Identify which cell holds the provided text, then report its (X, Y) central coordinate. 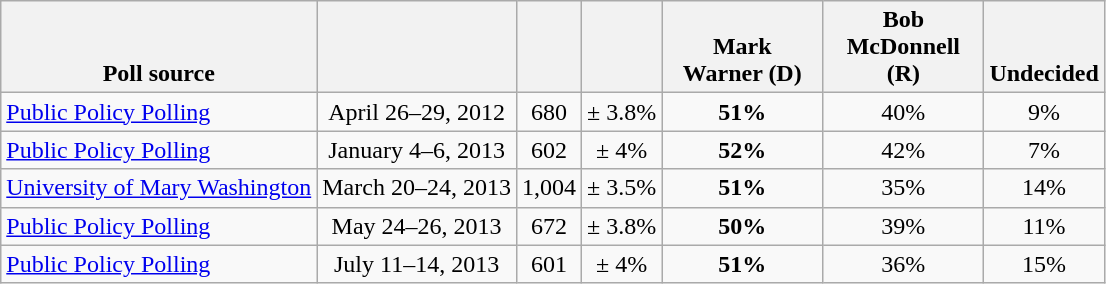
39% (904, 226)
May 24–26, 2013 (417, 226)
40% (904, 112)
601 (548, 264)
Poll source (159, 47)
36% (904, 264)
11% (1044, 226)
July 11–14, 2013 (417, 264)
9% (1044, 112)
602 (548, 150)
MarkWarner (D) (742, 47)
1,004 (548, 188)
680 (548, 112)
March 20–24, 2013 (417, 188)
672 (548, 226)
14% (1044, 188)
42% (904, 150)
April 26–29, 2012 (417, 112)
Undecided (1044, 47)
± 3.5% (622, 188)
7% (1044, 150)
52% (742, 150)
35% (904, 188)
15% (1044, 264)
50% (742, 226)
BobMcDonnell (R) (904, 47)
January 4–6, 2013 (417, 150)
University of Mary Washington (159, 188)
